Return the [x, y] coordinate for the center point of the cell that contains the specified text.  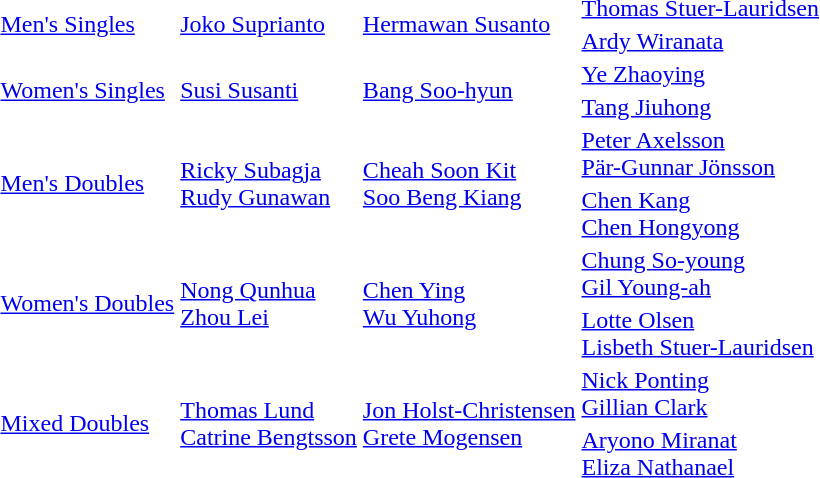
Ricky Subagja Rudy Gunawan [269, 184]
Susi Susanti [269, 90]
Chung So-young Gil Young-ah [700, 274]
Nong Qunhua Zhou Lei [269, 304]
Peter Axelsson Pär-Gunnar Jönsson [700, 154]
Bang Soo-hyun [469, 90]
Tang Jiuhong [700, 107]
Ye Zhaoying [700, 74]
Lotte Olsen Lisbeth Stuer-Lauridsen [700, 334]
Chen Ying Wu Yuhong [469, 304]
Cheah Soon Kit Soo Beng Kiang [469, 184]
Chen Kang Chen Hongyong [700, 214]
Ardy Wiranata [700, 41]
Nick Ponting Gillian Clark [700, 394]
